Search for the cell housing the specified text and yield its [X, Y] center coordinate. 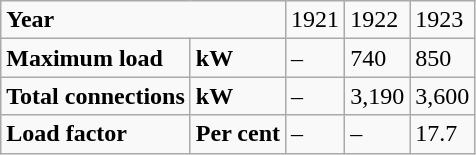
Per cent [238, 134]
17.7 [442, 134]
1922 [378, 20]
3,600 [442, 96]
Year [144, 20]
850 [442, 58]
740 [378, 58]
Load factor [96, 134]
Maximum load [96, 58]
1921 [316, 20]
Total connections [96, 96]
1923 [442, 20]
3,190 [378, 96]
